Pinpoint the cell where the given text exists, returning its (X, Y) midpoint coordinate. 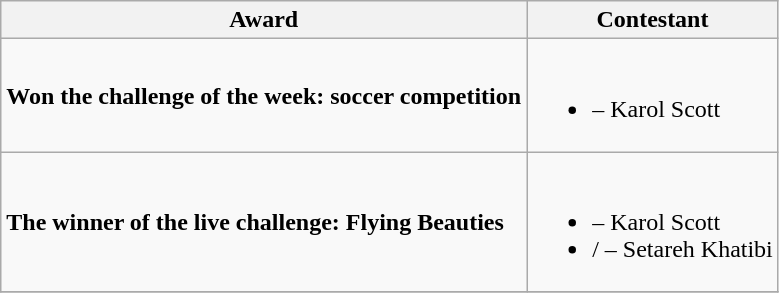
The winner of the live challenge: Flying Beauties (264, 222)
Won the challenge of the week: soccer competition (264, 96)
Contestant (653, 20)
– Karol Scott (653, 96)
– Karol Scott/ – Setareh Khatibi (653, 222)
Award (264, 20)
